Identify which cell holds the provided text, then report its (X, Y) central coordinate. 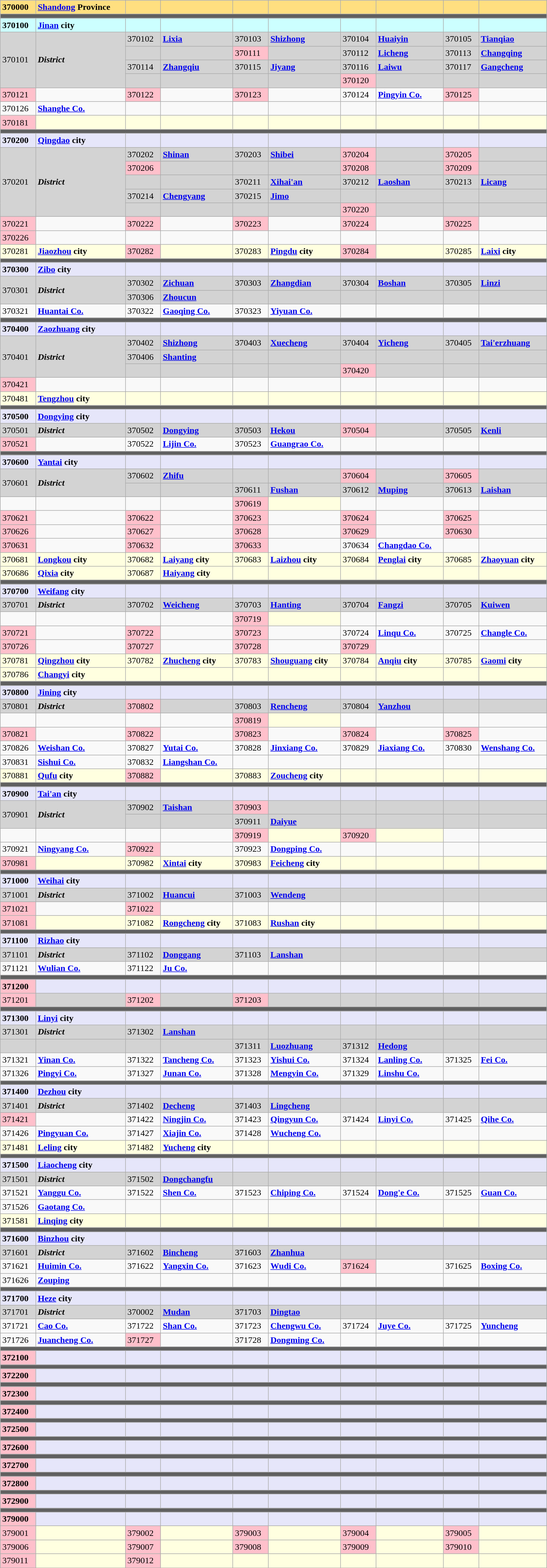
372900 (18, 1501)
370123 (251, 95)
Changle Co. (513, 633)
370121 (18, 95)
Yanzhou (410, 706)
371083 (251, 922)
371727 (143, 1340)
Yutai Co. (197, 748)
371427 (143, 1133)
Zaozhuang city (81, 329)
Xiajin Co. (197, 1133)
Shanghe Co. (81, 108)
370421 (18, 385)
370523 (251, 444)
371324 (358, 1060)
370619 (251, 504)
Junan Co. (197, 1074)
370105 (461, 39)
379012 (143, 1561)
370322 (143, 311)
Rongcheng city (197, 922)
370920 (358, 835)
Qingdao city (81, 140)
371426 (18, 1133)
372500 (18, 1429)
Licang (513, 182)
370114 (143, 67)
370627 (143, 531)
372400 (18, 1411)
370113 (461, 53)
Huantai Co. (81, 311)
Laiwu (410, 67)
Rushan city (304, 922)
370303 (251, 283)
Tai'erzhuang (513, 343)
Chengyang (197, 196)
371481 (18, 1147)
370831 (18, 762)
370282 (143, 251)
370104 (358, 39)
371623 (251, 1266)
370323 (251, 311)
370922 (143, 849)
370825 (461, 734)
370201 (18, 182)
Huimin Co. (81, 1266)
370624 (358, 517)
371328 (251, 1074)
371325 (461, 1060)
Gaomi city (513, 660)
370685 (461, 559)
Hedong (410, 1046)
370224 (358, 224)
371100 (18, 940)
370605 (461, 476)
Zhangdian (304, 283)
371482 (143, 1147)
370305 (461, 283)
370002 (143, 1312)
370214 (143, 196)
370633 (251, 545)
Daiyue (304, 821)
371624 (358, 1266)
370923 (251, 849)
Jiaxiang Co. (410, 748)
Changdao Co. (410, 545)
370200 (18, 140)
370205 (461, 154)
370681 (18, 559)
Laiyang city (197, 559)
371021 (18, 909)
370116 (358, 67)
370402 (143, 343)
370822 (143, 734)
Wendeng (304, 895)
370600 (18, 462)
370000 (18, 7)
Zhoucun (197, 297)
370634 (358, 545)
Yangxin Co. (197, 1266)
379002 (143, 1533)
370304 (358, 283)
371421 (18, 1119)
370602 (143, 476)
379003 (251, 1533)
Tai'an city (81, 794)
Bincheng (197, 1252)
371521 (18, 1193)
379011 (18, 1561)
372100 (18, 1358)
Boshan (410, 283)
370919 (251, 835)
Pingyin Co. (410, 95)
Zouping (81, 1280)
Changyi city (81, 674)
371329 (358, 1074)
Boxing Co. (513, 1266)
370700 (18, 591)
370621 (18, 517)
371621 (18, 1266)
Pingdu city (304, 251)
Shinan (197, 154)
371722 (143, 1326)
370703 (251, 605)
370209 (461, 168)
Wulian Co. (81, 968)
370705 (461, 605)
370281 (18, 251)
371626 (18, 1280)
Guan Co. (513, 1193)
Yantai city (81, 462)
Qixia city (81, 573)
370623 (251, 517)
370682 (143, 559)
370505 (461, 430)
Fei Co. (513, 1060)
370729 (358, 647)
Weishan Co. (81, 748)
371725 (461, 1326)
Qingzhou city (81, 660)
379010 (461, 1547)
Guangrao Co. (304, 444)
Dongying city (81, 416)
370803 (251, 706)
370881 (18, 776)
Mudan (197, 1312)
370629 (358, 531)
371321 (18, 1060)
Laixi city (513, 251)
Leling city (81, 1147)
371600 (18, 1238)
370204 (358, 154)
370222 (143, 224)
370206 (143, 168)
370225 (461, 224)
371403 (251, 1105)
371200 (18, 986)
370631 (18, 545)
Gaotang Co. (81, 1207)
370702 (143, 605)
370821 (18, 734)
371122 (143, 968)
370100 (18, 25)
Xuecheng (304, 343)
371102 (143, 954)
371703 (251, 1312)
370802 (143, 706)
371622 (143, 1266)
371524 (358, 1193)
371301 (18, 1032)
370622 (143, 517)
Sishui Co. (81, 762)
371302 (143, 1032)
Dezhou city (81, 1091)
371526 (18, 1207)
370124 (358, 95)
370213 (461, 182)
Laishan (513, 490)
370830 (461, 748)
370921 (18, 849)
Juye Co. (410, 1326)
370686 (18, 573)
Jimo (304, 196)
371003 (251, 895)
371000 (18, 881)
370504 (358, 430)
Hanting (304, 605)
379000 (18, 1519)
Shouguang city (304, 660)
370628 (251, 531)
370785 (461, 660)
372600 (18, 1447)
Linshu Co. (410, 1074)
370883 (251, 776)
379005 (461, 1533)
370203 (251, 154)
370684 (358, 559)
371423 (251, 1119)
371728 (251, 1340)
370804 (358, 706)
370481 (18, 398)
371625 (461, 1266)
371726 (18, 1340)
370115 (251, 67)
371724 (358, 1326)
370208 (358, 168)
371428 (251, 1133)
379009 (358, 1547)
371422 (143, 1119)
Wudi Co. (304, 1266)
370911 (251, 821)
370283 (251, 251)
371401 (18, 1105)
370728 (251, 647)
370782 (143, 660)
Tancheng Co. (197, 1060)
Muping (410, 490)
370502 (143, 430)
370122 (143, 95)
Gaoqing Co. (197, 311)
370982 (143, 863)
370302 (143, 283)
Chiping Co. (304, 1193)
370221 (18, 224)
370704 (358, 605)
Linyi city (81, 1018)
Laizhou city (304, 559)
371525 (461, 1193)
370611 (251, 490)
370903 (251, 808)
Cao Co. (81, 1326)
371201 (18, 1000)
370786 (18, 674)
370301 (18, 290)
370212 (358, 182)
Tianqiao (513, 39)
Anqiu city (410, 660)
Shanting (197, 357)
370400 (18, 329)
Mengyin Co. (304, 1074)
Chengwu Co. (304, 1326)
371501 (18, 1179)
370826 (18, 748)
371400 (18, 1091)
371101 (18, 954)
Longkou city (81, 559)
Yanggu Co. (81, 1193)
370612 (358, 490)
Zhucheng city (197, 660)
Jining city (81, 692)
372200 (18, 1376)
371500 (18, 1165)
371522 (143, 1193)
371326 (18, 1074)
Dongying (197, 430)
370832 (143, 762)
371502 (143, 1179)
370882 (143, 776)
370125 (461, 95)
Shibei (304, 154)
370112 (358, 53)
370501 (18, 430)
370181 (18, 122)
Jiaozhou city (81, 251)
371581 (18, 1221)
372700 (18, 1465)
370827 (143, 748)
Lixia (197, 39)
370300 (18, 269)
Yucheng city (197, 1147)
370522 (143, 444)
Liaocheng city (81, 1165)
Zhangqiu (197, 67)
Fangzi (410, 605)
371300 (18, 1018)
370725 (461, 633)
370819 (251, 720)
370284 (358, 251)
371322 (143, 1060)
Juancheng Co. (81, 1340)
Yicheng (410, 343)
370117 (461, 67)
Wenshang Co. (513, 748)
379006 (18, 1547)
370215 (251, 196)
370420 (358, 371)
370285 (461, 251)
370521 (18, 444)
370683 (251, 559)
370604 (358, 476)
370784 (358, 660)
Haiyang city (197, 573)
370829 (358, 748)
Jiyang (304, 67)
370202 (143, 154)
370632 (143, 545)
Jinan city (81, 25)
370783 (251, 660)
Xintai city (197, 863)
370223 (251, 224)
Ningjin Co. (197, 1119)
370503 (251, 430)
370828 (251, 748)
371701 (18, 1312)
370726 (18, 647)
370801 (18, 706)
370719 (251, 619)
370220 (358, 210)
370722 (143, 633)
371327 (143, 1074)
370727 (143, 647)
Taishan (197, 808)
Linqu Co. (410, 633)
Gangcheng (513, 67)
370306 (143, 297)
Tengzhou city (81, 398)
Linyi Co. (410, 1119)
Huancui (197, 895)
379007 (143, 1547)
Yuncheng (513, 1326)
370701 (18, 605)
371103 (251, 954)
Weihai city (81, 881)
Kenli (513, 430)
370403 (251, 343)
Donggang (197, 954)
371425 (461, 1119)
371601 (18, 1252)
370724 (358, 633)
371312 (358, 1046)
370723 (251, 633)
Yishui Co. (304, 1060)
Yiyuan Co. (304, 311)
379004 (358, 1533)
Pingyuan Co. (81, 1133)
370900 (18, 794)
371081 (18, 922)
371603 (251, 1252)
371311 (251, 1046)
370321 (18, 311)
370823 (251, 734)
370406 (143, 357)
370981 (18, 863)
371121 (18, 968)
Linqing city (81, 1221)
370613 (461, 490)
Shen Co. (197, 1193)
371723 (251, 1326)
Luozhuang (304, 1046)
370500 (18, 416)
Kuiwen (513, 605)
370630 (461, 531)
370901 (18, 814)
370687 (143, 573)
Qufu city (81, 776)
Zhaoyuan city (513, 559)
370401 (18, 357)
371001 (18, 895)
Fushan (304, 490)
Huaiyin (410, 39)
Dingtao (304, 1312)
Laoshan (410, 182)
371523 (251, 1193)
Lingcheng (304, 1105)
372300 (18, 1394)
370211 (251, 182)
Wucheng Co. (304, 1133)
Dongchangfu (197, 1179)
Yinan Co. (81, 1060)
371082 (143, 922)
Hekou (304, 430)
371202 (143, 1000)
Shan Co. (197, 1326)
370102 (143, 39)
Licheng (410, 53)
370601 (18, 483)
Xihai'an (304, 182)
Qihe Co. (513, 1119)
Lijin Co. (197, 444)
370101 (18, 60)
370120 (358, 81)
Qingyun Co. (304, 1119)
370800 (18, 692)
Ningyang Co. (81, 849)
370824 (358, 734)
379008 (251, 1547)
370405 (461, 343)
372800 (18, 1483)
Binzhou city (81, 1238)
371022 (143, 909)
370625 (461, 517)
371002 (143, 895)
Zhifu (197, 476)
371402 (143, 1105)
379001 (18, 1533)
370781 (18, 660)
Weifang city (81, 591)
Dong'e Co. (410, 1193)
371203 (251, 1000)
Pingyi Co. (81, 1074)
370902 (143, 808)
Decheng (197, 1105)
371700 (18, 1298)
Feicheng city (304, 863)
371424 (358, 1119)
370626 (18, 531)
Dongming Co. (304, 1340)
Zibo city (81, 269)
Rizhao city (81, 940)
Weicheng (197, 605)
Jinxiang Co. (304, 748)
371323 (251, 1060)
Ju Co. (197, 968)
370983 (251, 863)
Changqing (513, 53)
371721 (18, 1326)
370404 (358, 343)
Lanling Co. (410, 1060)
Dongping Co. (304, 849)
Heze city (81, 1298)
370103 (251, 39)
Liangshan Co. (197, 762)
371602 (143, 1252)
370226 (18, 238)
370721 (18, 633)
Zoucheng city (304, 776)
Linzi (513, 283)
370126 (18, 108)
Shandong Province (81, 7)
Zichuan (197, 283)
370111 (251, 53)
Rencheng (304, 706)
Zhanhua (304, 1252)
Penglai city (410, 559)
